Provide the (x, y) coordinate of the cell's center where the given text is located.  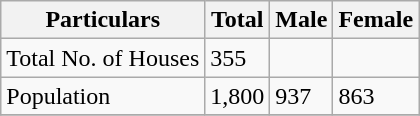
1,800 (238, 96)
Total No. of Houses (103, 58)
355 (238, 58)
Total (238, 20)
Particulars (103, 20)
937 (302, 96)
Male (302, 20)
Female (376, 20)
Population (103, 96)
863 (376, 96)
